Search for the cell housing the specified text and yield its [X, Y] center coordinate. 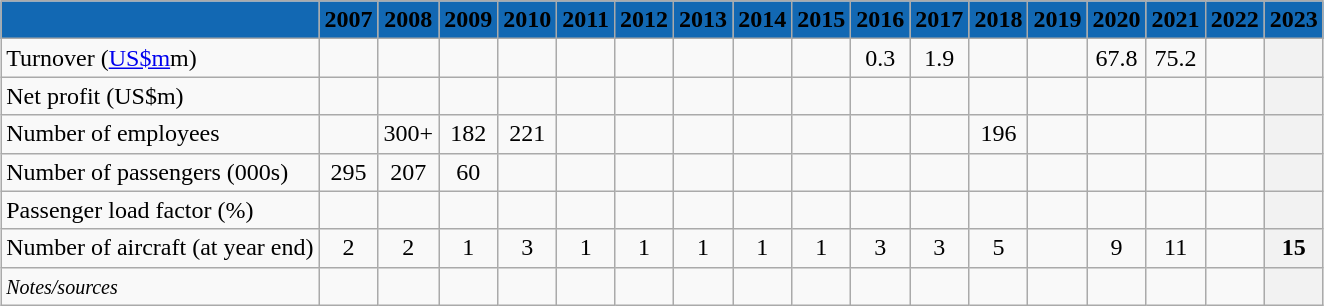
1.9 [940, 58]
2019 [1058, 20]
2020 [1116, 20]
295 [348, 172]
2018 [998, 20]
Net profit (US$m) [160, 96]
196 [998, 134]
2023 [1294, 20]
2016 [880, 20]
2009 [468, 20]
2008 [408, 20]
2021 [1176, 20]
0.3 [880, 58]
182 [468, 134]
60 [468, 172]
Turnover (US$mm) [160, 58]
Number of employees [160, 134]
2015 [822, 20]
Passenger load factor (%) [160, 210]
Notes/sources [160, 286]
11 [1176, 248]
67.8 [1116, 58]
2017 [940, 20]
75.2 [1176, 58]
300+ [408, 134]
2010 [528, 20]
2013 [704, 20]
9 [1116, 248]
221 [528, 134]
Number of aircraft (at year end) [160, 248]
2014 [762, 20]
2011 [586, 20]
2007 [348, 20]
207 [408, 172]
15 [1294, 248]
5 [998, 248]
2022 [1234, 20]
2012 [644, 20]
Number of passengers (000s) [160, 172]
